For the text-containing cell, return its midpoint in (X, Y) coordinate format. 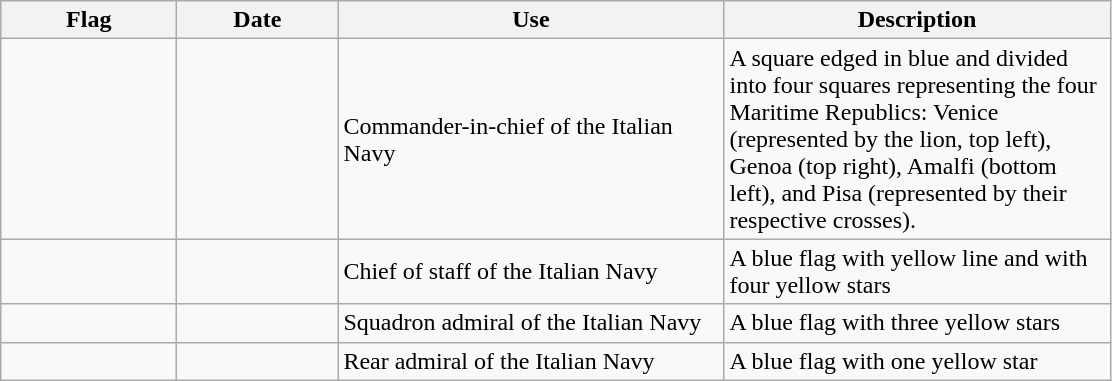
Rear admiral of the Italian Navy (531, 361)
A blue flag with three yellow stars (917, 323)
Commander-in-chief of the Italian Navy (531, 139)
A blue flag with yellow line and with four yellow stars (917, 272)
Use (531, 20)
A blue flag with one yellow star (917, 361)
Flag (89, 20)
Description (917, 20)
Squadron admiral of the Italian Navy (531, 323)
Chief of staff of the Italian Navy (531, 272)
Date (258, 20)
